Capture the cell that displays the provided text and extract its (x, y) central coordinate. 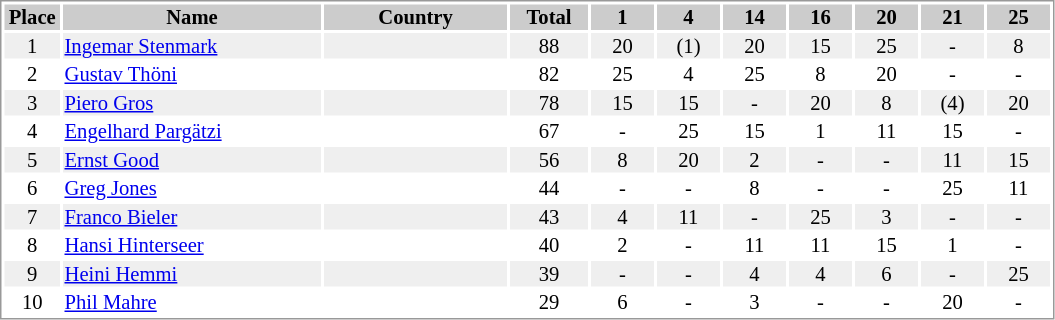
14 (754, 17)
Name (192, 17)
40 (549, 245)
Ingemar Stenmark (192, 46)
Gustav Thöni (192, 75)
9 (32, 274)
(1) (688, 46)
67 (549, 131)
Total (549, 17)
21 (952, 17)
29 (549, 303)
43 (549, 217)
5 (32, 160)
56 (549, 160)
Piero Gros (192, 103)
82 (549, 75)
44 (549, 189)
Country (416, 17)
Engelhard Pargätzi (192, 131)
Greg Jones (192, 189)
Franco Bieler (192, 217)
(4) (952, 103)
Hansi Hinterseer (192, 245)
39 (549, 274)
10 (32, 303)
Phil Mahre (192, 303)
7 (32, 217)
88 (549, 46)
78 (549, 103)
Ernst Good (192, 160)
16 (820, 17)
Place (32, 17)
Heini Hemmi (192, 274)
